Find where the given text appears and provide that cell's center as [X, Y] coordinate. 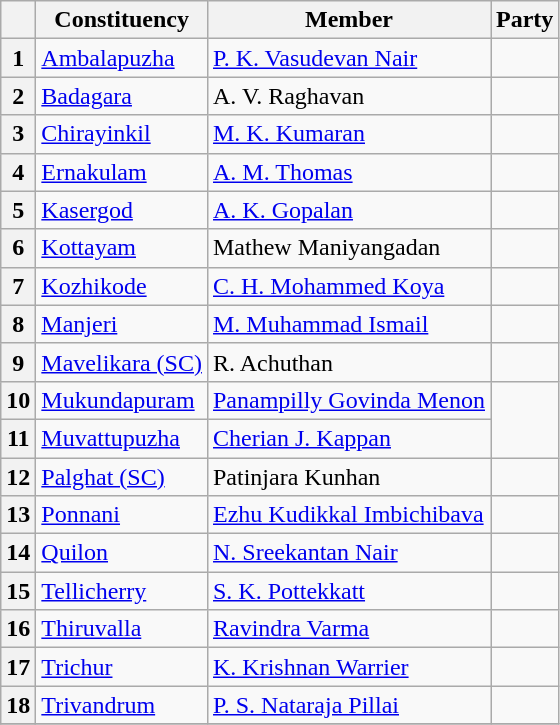
8 [18, 324]
Palghat (SC) [122, 477]
Kasergod [122, 210]
4 [18, 172]
N. Sreekantan Nair [348, 553]
A. M. Thomas [348, 172]
16 [18, 629]
5 [18, 210]
Ponnani [122, 515]
12 [18, 477]
3 [18, 134]
7 [18, 286]
Member [348, 20]
M. Muhammad Ismail [348, 324]
R. Achuthan [348, 362]
Manjeri [122, 324]
14 [18, 553]
Muvattupuzha [122, 438]
Kozhikode [122, 286]
Trivandrum [122, 705]
1 [18, 58]
Mathew Maniyangadan [348, 248]
A. V. Raghavan [348, 96]
Constituency [122, 20]
Mavelikara (SC) [122, 362]
P. K. Vasudevan Nair [348, 58]
Ezhu Kudikkal Imbichibava [348, 515]
Chirayinkil [122, 134]
C. H. Mohammed Koya [348, 286]
Mukundapuram [122, 400]
Panampilly Govinda Menon [348, 400]
S. K. Pottekkatt [348, 591]
11 [18, 438]
Cherian J. Kappan [348, 438]
9 [18, 362]
Quilon [122, 553]
A. K. Gopalan [348, 210]
Badagara [122, 96]
Ernakulam [122, 172]
17 [18, 667]
13 [18, 515]
6 [18, 248]
18 [18, 705]
15 [18, 591]
Trichur [122, 667]
Party [525, 20]
M. K. Kumaran [348, 134]
Kottayam [122, 248]
10 [18, 400]
Ravindra Varma [348, 629]
Ambalapuzha [122, 58]
K. Krishnan Warrier [348, 667]
Thiruvalla [122, 629]
P. S. Nataraja Pillai [348, 705]
Tellicherry [122, 591]
Patinjara Kunhan [348, 477]
2 [18, 96]
